Output the (X, Y) coordinate of the center of the cell containing the given text.  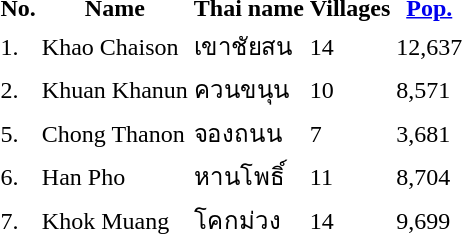
Khuan Khanun (114, 90)
14 (350, 46)
Khao Chaison (114, 46)
7 (350, 133)
เขาชัยสน (248, 46)
11 (350, 176)
Chong Thanon (114, 133)
ควนขนุน (248, 90)
10 (350, 90)
หานโพธิ์ (248, 176)
จองถนน (248, 133)
Han Pho (114, 176)
